Determine the [X, Y] coordinate at the center of the cell enclosing the given text.  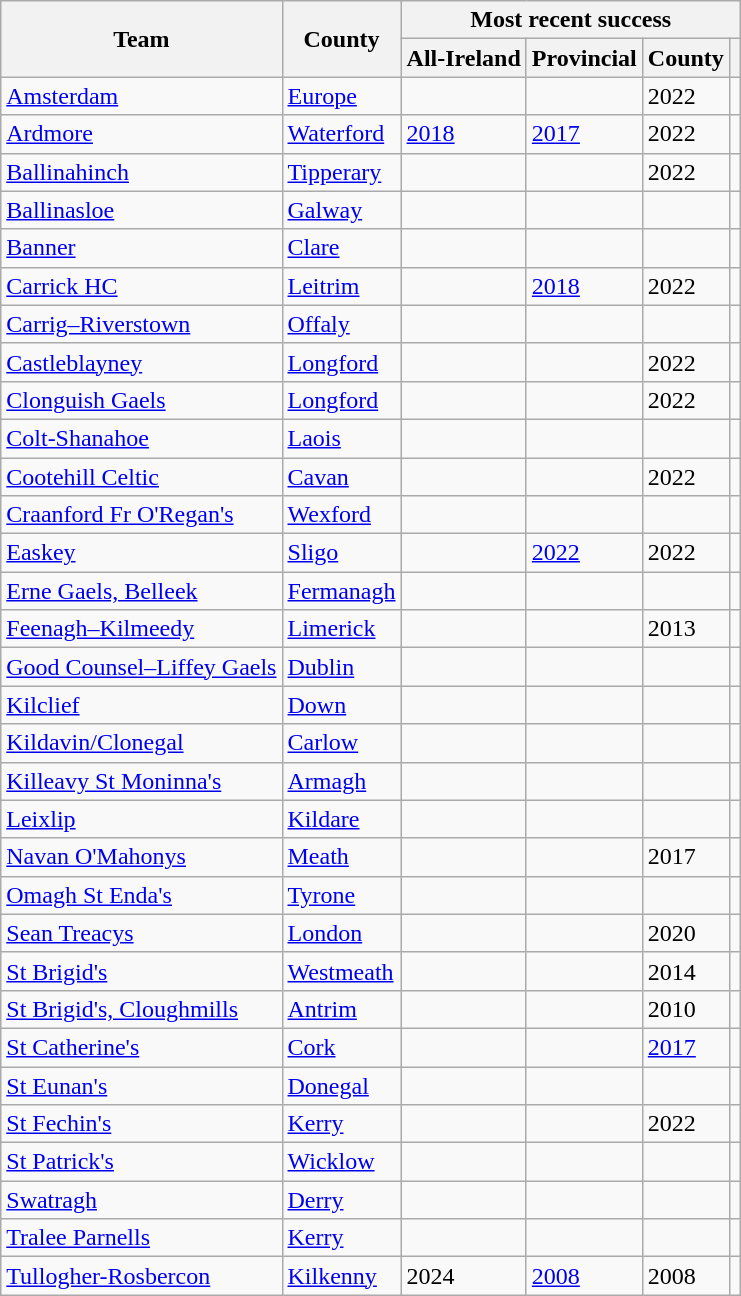
Cavan [342, 477]
Tyrone [342, 895]
St Catherine's [142, 1047]
Kildare [342, 819]
Galway [342, 210]
Feenagh–Kilmeedy [142, 629]
Good Counsel–Liffey Gaels [142, 667]
Sean Treacys [142, 933]
Carrig–Riverstown [142, 324]
Antrim [342, 1009]
Cork [342, 1047]
Easkey [142, 553]
Tralee Parnells [142, 1238]
2013 [686, 629]
St Brigid's [142, 971]
Provincial [584, 58]
Colt-Shanahoe [142, 438]
Fermanagh [342, 591]
Leixlip [142, 819]
Donegal [342, 1085]
Limerick [342, 629]
St Patrick's [142, 1162]
Kilclief [142, 705]
Navan O'Mahonys [142, 857]
Banner [142, 248]
Ballinasloe [142, 210]
Tipperary [342, 172]
Team [142, 39]
Most recent success [570, 20]
Omagh St Enda's [142, 895]
Laois [342, 438]
2020 [686, 933]
Waterford [342, 134]
St Brigid's, Cloughmills [142, 1009]
Leitrim [342, 286]
Carlow [342, 743]
Armagh [342, 781]
Swatragh [142, 1200]
Wicklow [342, 1162]
Offaly [342, 324]
Down [342, 705]
Erne Gaels, Belleek [142, 591]
Ballinahinch [142, 172]
Ardmore [142, 134]
Kilkenny [342, 1276]
St Eunan's [142, 1085]
2010 [686, 1009]
Cootehill Celtic [142, 477]
2024 [464, 1276]
Clonguish Gaels [142, 400]
Sligo [342, 553]
Wexford [342, 515]
Westmeath [342, 971]
Kildavin/Clonegal [142, 743]
2014 [686, 971]
Killeavy St Moninna's [142, 781]
Castleblayney [142, 362]
Craanford Fr O'Regan's [142, 515]
Derry [342, 1200]
All-Ireland [464, 58]
Tullogher-Rosbercon [142, 1276]
London [342, 933]
St Fechin's [142, 1124]
Clare [342, 248]
Carrick HC [142, 286]
Amsterdam [142, 96]
Meath [342, 857]
Dublin [342, 667]
Europe [342, 96]
